Return (x, y) of the center of cell containing provided text 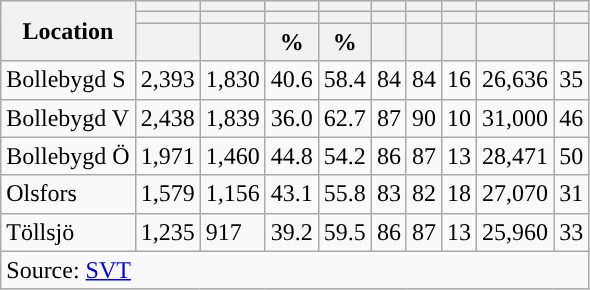
1,579 (168, 194)
27,070 (516, 194)
1,971 (168, 156)
Location (68, 31)
50 (572, 156)
Töllsjö (68, 232)
1,235 (168, 232)
40.6 (292, 80)
2,393 (168, 80)
Bollebygd S (68, 80)
Bollebygd Ö (68, 156)
31 (572, 194)
Source: SVT (295, 270)
33 (572, 232)
31,000 (516, 118)
36.0 (292, 118)
35 (572, 80)
Olsfors (68, 194)
10 (460, 118)
28,471 (516, 156)
2,438 (168, 118)
58.4 (344, 80)
82 (424, 194)
59.5 (344, 232)
1,156 (232, 194)
90 (424, 118)
18 (460, 194)
917 (232, 232)
54.2 (344, 156)
46 (572, 118)
25,960 (516, 232)
Bollebygd V (68, 118)
62.7 (344, 118)
16 (460, 80)
1,460 (232, 156)
44.8 (292, 156)
43.1 (292, 194)
1,839 (232, 118)
55.8 (344, 194)
26,636 (516, 80)
39.2 (292, 232)
83 (388, 194)
1,830 (232, 80)
